Return the (x, y) coordinate for the center point of the cell that contains the specified text.  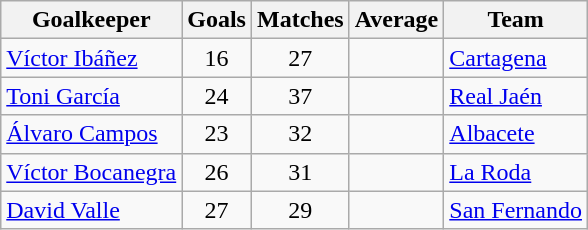
Goalkeeper (92, 20)
37 (300, 96)
Cartagena (516, 58)
23 (217, 134)
31 (300, 172)
David Valle (92, 210)
Álvaro Campos (92, 134)
Víctor Bocanegra (92, 172)
26 (217, 172)
16 (217, 58)
24 (217, 96)
Albacete (516, 134)
Matches (300, 20)
32 (300, 134)
Goals (217, 20)
La Roda (516, 172)
29 (300, 210)
Team (516, 20)
San Fernando (516, 210)
Víctor Ibáñez (92, 58)
Real Jaén (516, 96)
Toni García (92, 96)
Average (396, 20)
